Find where the given text appears and provide that cell's center as [X, Y] coordinate. 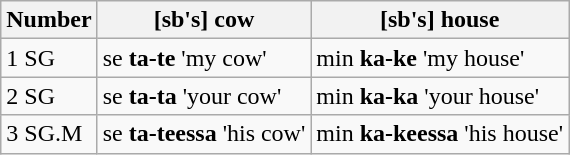
min ka-ke 'my house' [440, 58]
Number [49, 20]
2 SG [49, 96]
se ta-teessa 'his cow' [204, 134]
se ta-te 'my cow' [204, 58]
min ka-ka 'your house' [440, 96]
[sb's] cow [204, 20]
se ta-ta 'your cow' [204, 96]
3 SG.M [49, 134]
[sb's] house [440, 20]
min ka-keessa 'his house' [440, 134]
1 SG [49, 58]
